Find where the given text appears and provide that cell's center as [x, y] coordinate. 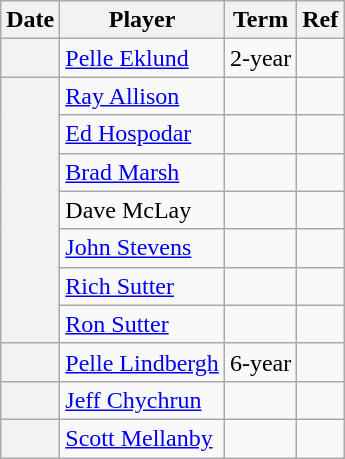
Scott Mellanby [142, 438]
Ron Sutter [142, 324]
Ed Hospodar [142, 134]
John Stevens [142, 248]
Rich Sutter [142, 286]
6-year [260, 362]
2-year [260, 58]
Jeff Chychrun [142, 400]
Player [142, 20]
Brad Marsh [142, 172]
Pelle Eklund [142, 58]
Ref [320, 20]
Ray Allison [142, 96]
Date [30, 20]
Pelle Lindbergh [142, 362]
Dave McLay [142, 210]
Term [260, 20]
